Search for the cell housing the specified text and yield its (X, Y) center coordinate. 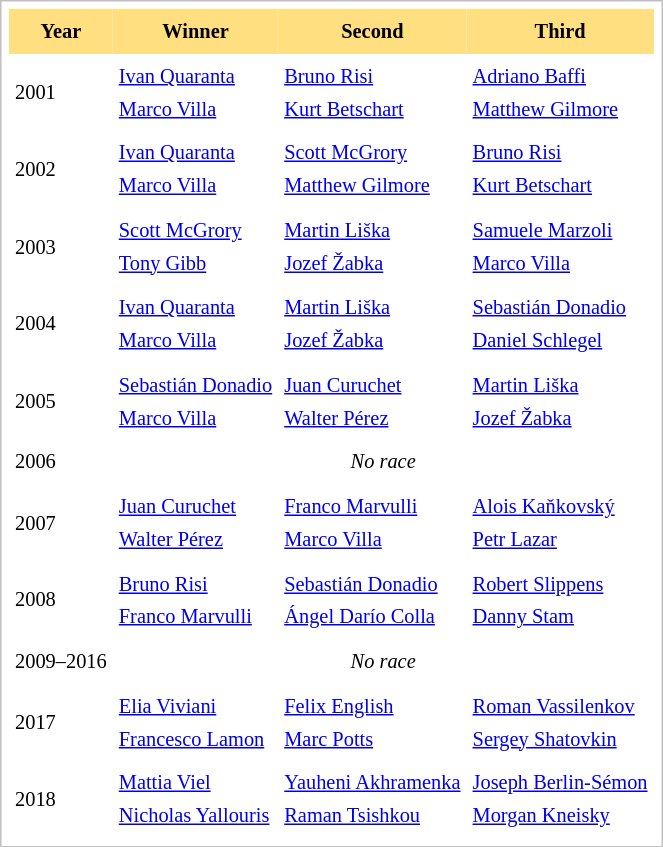
Mattia Viel Nicholas Yallouris (196, 800)
Sebastián Donadio Ángel Darío Colla (372, 600)
2006 (61, 462)
2008 (61, 600)
Alois Kaňkovský Petr Lazar (560, 522)
2018 (61, 800)
2009–2016 (61, 662)
2007 (61, 522)
Third (560, 32)
2003 (61, 246)
Robert Slippens Danny Stam (560, 600)
Felix English Marc Potts (372, 722)
2001 (61, 92)
Samuele Marzoli Marco Villa (560, 246)
Joseph Berlin-Sémon Morgan Kneisky (560, 800)
Sebastián Donadio Marco Villa (196, 402)
Bruno Risi Franco Marvulli (196, 600)
Sebastián Donadio Daniel Schlegel (560, 324)
2002 (61, 170)
Year (61, 32)
Franco Marvulli Marco Villa (372, 522)
Elia Viviani Francesco Lamon (196, 722)
Adriano Baffi Matthew Gilmore (560, 92)
Roman Vassilenkov Sergey Shatovkin (560, 722)
Yauheni Akhramenka Raman Tsishkou (372, 800)
Scott McGrory Tony Gibb (196, 246)
Scott McGrory Matthew Gilmore (372, 170)
Winner (196, 32)
2005 (61, 402)
2017 (61, 722)
Second (372, 32)
2004 (61, 324)
